Determine the (X, Y) coordinate at the center of the cell enclosing the given text.  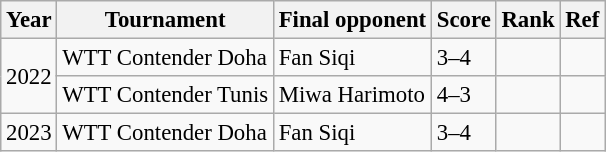
WTT Contender Tunis (165, 95)
Ref (582, 20)
Final opponent (352, 20)
Tournament (165, 20)
Score (464, 20)
Rank (528, 20)
2023 (29, 133)
Miwa Harimoto (352, 95)
Year (29, 20)
2022 (29, 76)
4–3 (464, 95)
